Detect which cell encompasses the target text, then output its [X, Y] center coordinate. 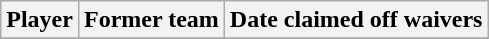
Date claimed off waivers [356, 20]
Former team [151, 20]
Player [40, 20]
